Find where the given text appears and provide that cell's center as [X, Y] coordinate. 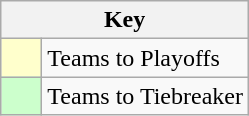
Teams to Tiebreaker [146, 96]
Teams to Playoffs [146, 58]
Key [125, 20]
